Output the (X, Y) coordinate of the center of the cell containing the given text.  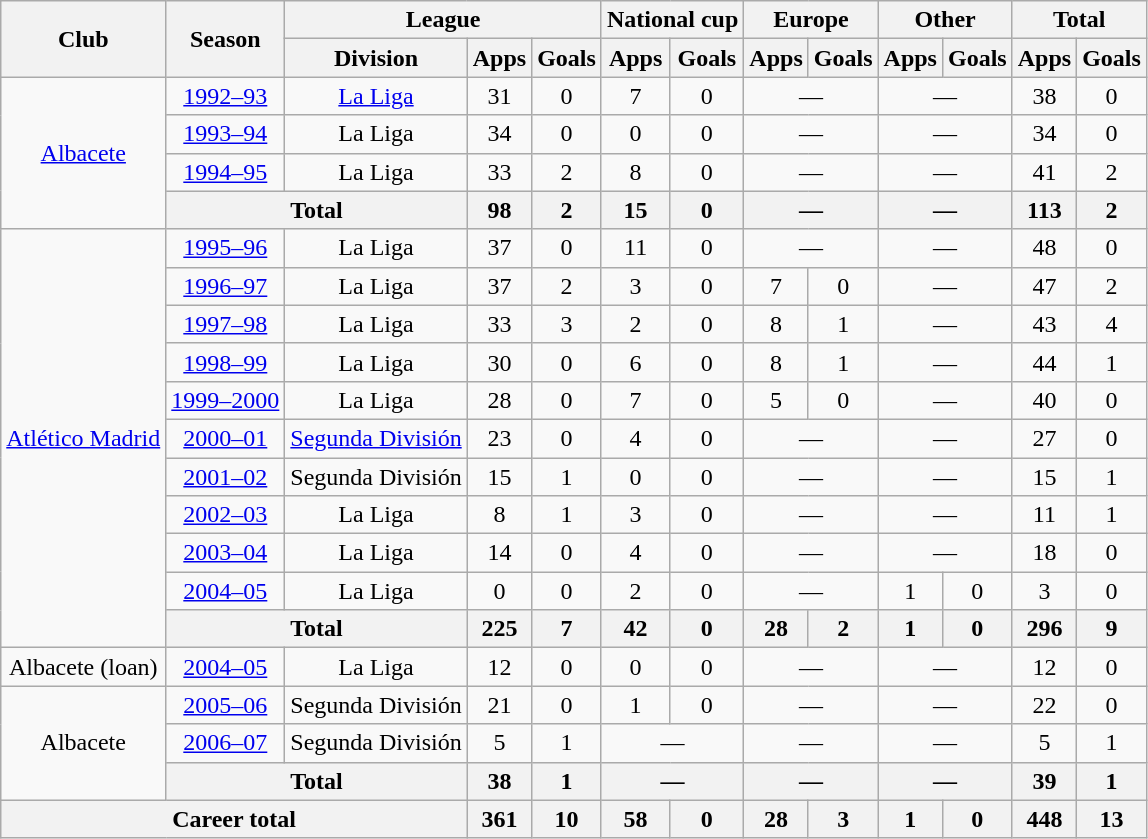
League (444, 20)
44 (1044, 362)
14 (499, 553)
39 (1044, 781)
Atlético Madrid (84, 438)
18 (1044, 553)
13 (1112, 819)
27 (1044, 438)
41 (1044, 172)
58 (635, 819)
1993–94 (226, 134)
1994–95 (226, 172)
2000–01 (226, 438)
2003–04 (226, 553)
1992–93 (226, 96)
225 (499, 629)
Albacete (loan) (84, 667)
22 (1044, 705)
2005–06 (226, 705)
2001–02 (226, 477)
23 (499, 438)
Division (376, 58)
30 (499, 362)
21 (499, 705)
40 (1044, 400)
Season (226, 39)
98 (499, 210)
296 (1044, 629)
9 (1112, 629)
Career total (234, 819)
31 (499, 96)
1999–2000 (226, 400)
361 (499, 819)
113 (1044, 210)
2006–07 (226, 743)
2002–03 (226, 515)
Club (84, 39)
National cup (672, 20)
6 (635, 362)
42 (635, 629)
1995–96 (226, 248)
1998–99 (226, 362)
48 (1044, 248)
43 (1044, 324)
Other (945, 20)
47 (1044, 286)
10 (567, 819)
1996–97 (226, 286)
1997–98 (226, 324)
448 (1044, 819)
Europe (811, 20)
